Find where the given text appears and provide that cell's center as [x, y] coordinate. 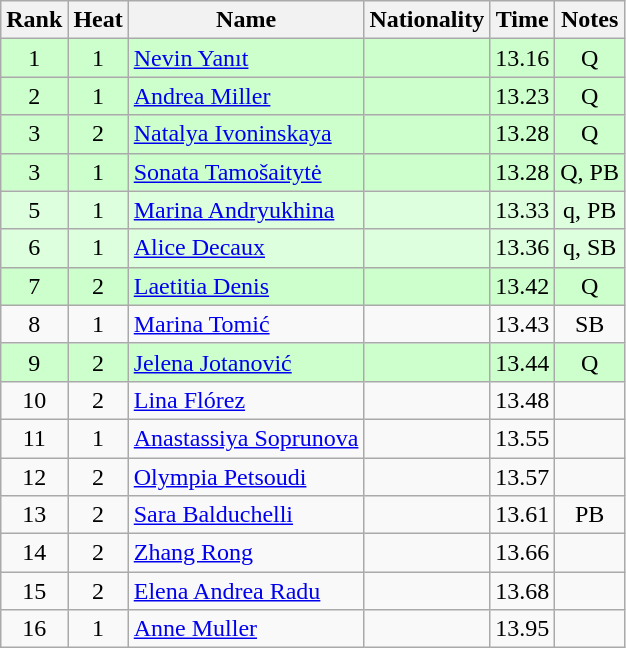
Andrea Miller [246, 96]
13.68 [522, 591]
Rank [34, 20]
13.61 [522, 515]
Zhang Rong [246, 553]
q, PB [590, 210]
Alice Decaux [246, 248]
16 [34, 629]
Nevin Yanıt [246, 58]
Olympia Petsoudi [246, 477]
9 [34, 362]
13.57 [522, 477]
5 [34, 210]
PB [590, 515]
10 [34, 400]
Anastassiya Soprunova [246, 438]
13.44 [522, 362]
12 [34, 477]
Notes [590, 20]
13.16 [522, 58]
13.33 [522, 210]
Marina Andryukhina [246, 210]
q, SB [590, 248]
Nationality [427, 20]
Natalya Ivoninskaya [246, 134]
6 [34, 248]
13 [34, 515]
Sara Balduchelli [246, 515]
13.55 [522, 438]
13.95 [522, 629]
Time [522, 20]
14 [34, 553]
Q, PB [590, 172]
Name [246, 20]
13.43 [522, 324]
8 [34, 324]
Sonata Tamošaitytė [246, 172]
13.66 [522, 553]
13.36 [522, 248]
Lina Flórez [246, 400]
13.23 [522, 96]
13.42 [522, 286]
Jelena Jotanović [246, 362]
Laetitia Denis [246, 286]
Marina Tomić [246, 324]
7 [34, 286]
13.48 [522, 400]
Elena Andrea Radu [246, 591]
SB [590, 324]
15 [34, 591]
Heat [98, 20]
11 [34, 438]
Anne Muller [246, 629]
